Find where the given text appears and provide that cell's center as (X, Y) coordinate. 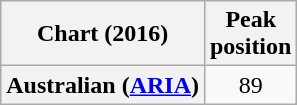
Chart (2016) (103, 34)
Peakposition (250, 34)
Australian (ARIA) (103, 85)
89 (250, 85)
